Determine the (x, y) coordinate at the center of the cell enclosing the given text.  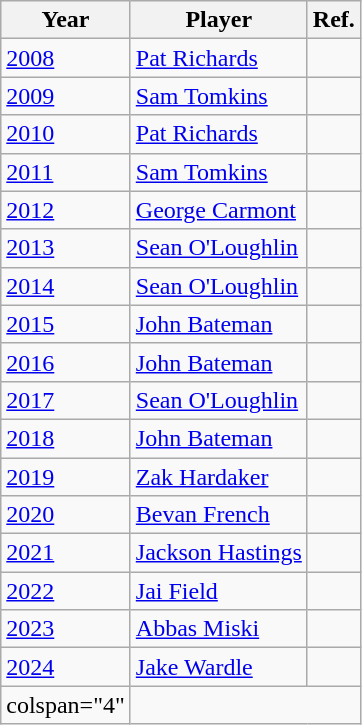
2017 (66, 400)
2013 (66, 248)
2012 (66, 210)
2023 (66, 629)
Jackson Hastings (218, 553)
Jai Field (218, 591)
2008 (66, 58)
colspan="4" (66, 705)
2011 (66, 172)
2014 (66, 286)
Jake Wardle (218, 667)
Abbas Miski (218, 629)
2022 (66, 591)
2016 (66, 362)
2010 (66, 134)
2015 (66, 324)
Year (66, 20)
Ref. (334, 20)
2020 (66, 515)
2009 (66, 96)
2024 (66, 667)
George Carmont (218, 210)
Player (218, 20)
2021 (66, 553)
2018 (66, 438)
2019 (66, 477)
Zak Hardaker (218, 477)
Bevan French (218, 515)
